Scan for the cell matching the given text and deliver its [X, Y] coordinate at center. 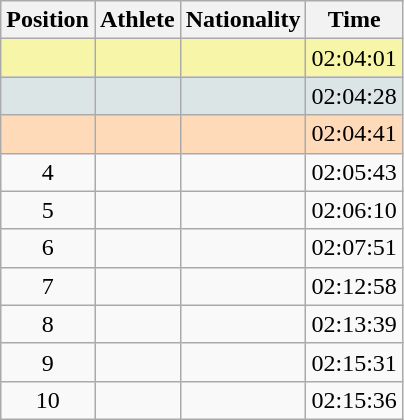
02:04:28 [354, 96]
02:12:58 [354, 286]
7 [48, 286]
Position [48, 20]
9 [48, 362]
02:15:36 [354, 400]
02:15:31 [354, 362]
8 [48, 324]
Athlete [137, 20]
5 [48, 210]
4 [48, 172]
02:04:41 [354, 134]
02:06:10 [354, 210]
02:05:43 [354, 172]
Nationality [243, 20]
10 [48, 400]
Time [354, 20]
02:07:51 [354, 248]
02:13:39 [354, 324]
6 [48, 248]
02:04:01 [354, 58]
